Identify which cell holds the provided text, then report its (x, y) central coordinate. 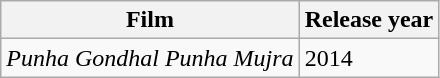
Punha Gondhal Punha Mujra (150, 58)
Release year (369, 20)
Film (150, 20)
2014 (369, 58)
